Scan for the cell matching the given text and deliver its (x, y) coordinate at center. 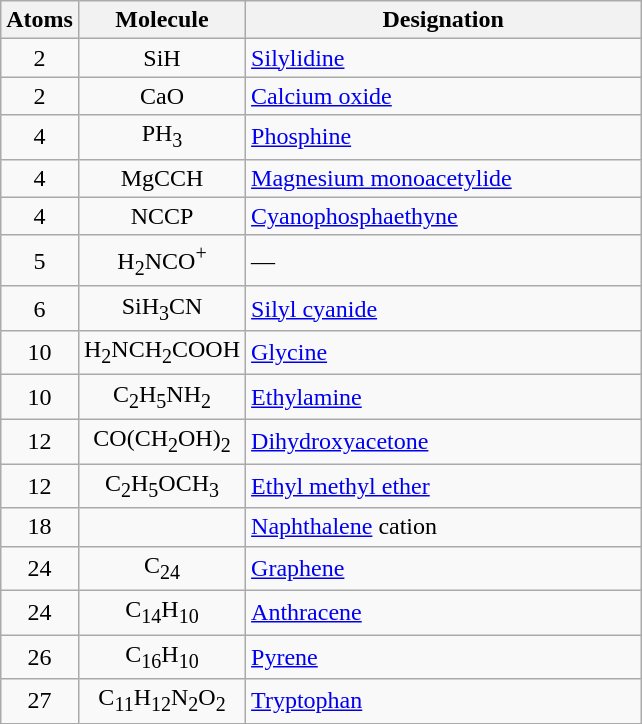
27 (40, 701)
SiH3CN (162, 308)
18 (40, 527)
MgCCH (162, 178)
SiH (162, 58)
C16H10 (162, 657)
Magnesium monoacetylide (444, 178)
Silylidine (444, 58)
NCCP (162, 216)
Cyanophosphaethyne (444, 216)
Atoms (40, 20)
5 (40, 260)
Anthracene (444, 612)
Naphthalene cation (444, 527)
Glycine (444, 353)
Silyl cyanide (444, 308)
Ethylamine (444, 397)
C2H5OCH3 (162, 486)
26 (40, 657)
Calcium oxide (444, 96)
CO(CH2OH)2 (162, 441)
CaO (162, 96)
C2H5NH2 (162, 397)
Tryptophan (444, 701)
PH3 (162, 137)
Dihydroxyacetone (444, 441)
Phosphine (444, 137)
Graphene (444, 568)
6 (40, 308)
C14H10 (162, 612)
Molecule (162, 20)
— (444, 260)
C24 (162, 568)
Ethyl methyl ether (444, 486)
C11H12N2O2 (162, 701)
Designation (444, 20)
Pyrene (444, 657)
H2NCO+ (162, 260)
H2NCH2COOH (162, 353)
